Find where the given text appears and provide that cell's center as (X, Y) coordinate. 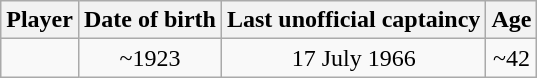
Player (40, 20)
Last unofficial captaincy (353, 20)
~1923 (150, 58)
~42 (512, 58)
17 July 1966 (353, 58)
Date of birth (150, 20)
Age (512, 20)
